Detect which cell encompasses the target text, then output its (X, Y) center coordinate. 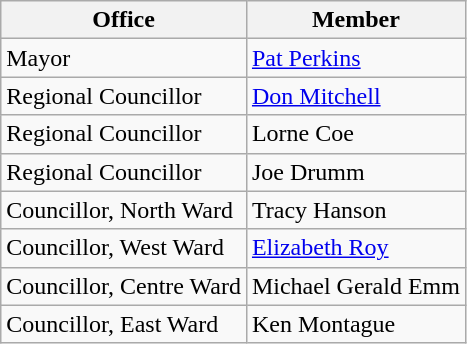
Don Mitchell (356, 96)
Member (356, 20)
Councillor, West Ward (124, 248)
Elizabeth Roy (356, 248)
Pat Perkins (356, 58)
Mayor (124, 58)
Lorne Coe (356, 134)
Joe Drumm (356, 172)
Councillor, East Ward (124, 324)
Ken Montague (356, 324)
Councillor, Centre Ward (124, 286)
Michael Gerald Emm (356, 286)
Office (124, 20)
Councillor, North Ward (124, 210)
Tracy Hanson (356, 210)
